Locate the cell with the specified text and output its (x, y) center coordinate. 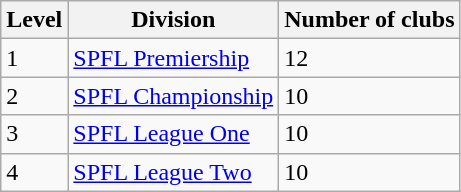
12 (370, 58)
2 (34, 96)
SPFL League One (174, 134)
Number of clubs (370, 20)
SPFL League Two (174, 172)
4 (34, 172)
SPFL Premiership (174, 58)
1 (34, 58)
Level (34, 20)
Division (174, 20)
3 (34, 134)
SPFL Championship (174, 96)
